Capture the cell that displays the provided text and extract its [x, y] central coordinate. 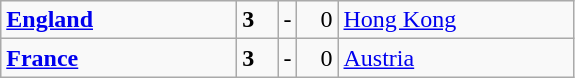
Hong Kong [456, 20]
England [119, 20]
France [119, 58]
Austria [456, 58]
